For the text-containing cell, return its midpoint in [x, y] coordinate format. 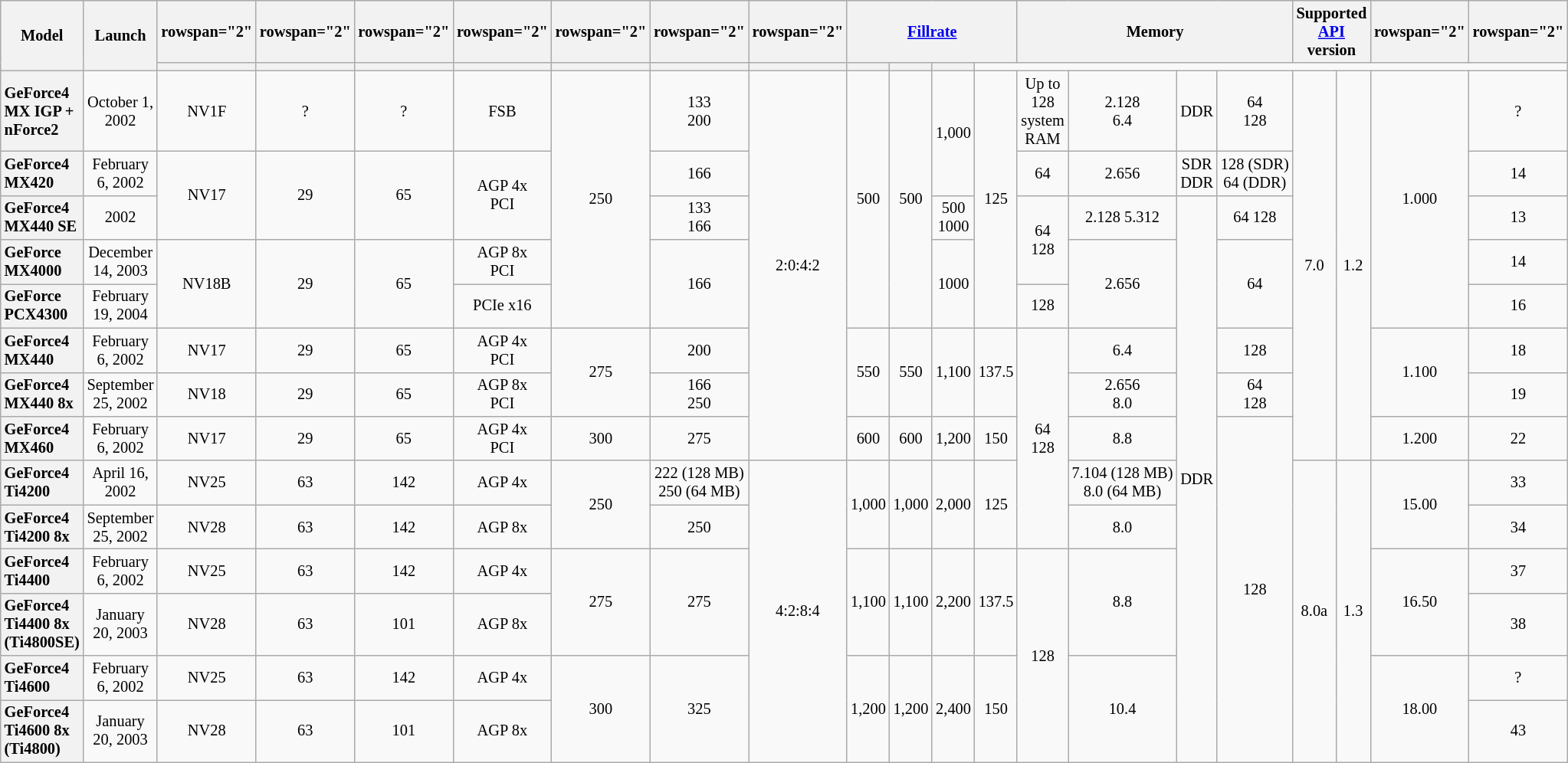
200 [699, 350]
1000 [953, 283]
Up to 128 system RAM [1042, 111]
1.000 [1419, 199]
December 14, 2003 [121, 262]
GeForce4 MX460 [42, 438]
SDRDDR [1197, 173]
5001000 [953, 218]
2.1286.4 [1123, 111]
19 [1519, 395]
GeForce4 MX440 [42, 350]
38 [1519, 624]
1.3 [1353, 611]
10.4 [1123, 709]
325 [699, 709]
GeForce4 MX IGP + nForce2 [42, 111]
16 [1519, 306]
18.00 [1419, 709]
Fillrate [932, 31]
GeForce4 Ti4200 8x [42, 527]
Memory [1154, 31]
1.100 [1419, 372]
15.00 [1419, 504]
166250 [699, 395]
133166 [699, 218]
GeForce MX4000 [42, 262]
128 (SDR)64 (DDR) [1255, 173]
Model [42, 35]
October 1, 2002 [121, 111]
GeForce4 Ti4600 [42, 678]
2.128 5.312 [1123, 218]
GeForce4 MX420 [42, 173]
64 128 [1255, 218]
NV1F [207, 111]
6.4 [1123, 350]
GeForce4 Ti4400 [42, 571]
2,200 [953, 602]
8.0a [1315, 611]
PCIe x16 [503, 306]
Launch [121, 35]
GeForce4 MX440 SE [42, 218]
NV18B [207, 283]
Supported API version [1332, 31]
13 [1519, 218]
GeForce4 Ti4600 8x (Ti4800) [42, 731]
NV18 [207, 395]
2002 [121, 218]
33 [1519, 483]
22 [1519, 438]
2:0:4:2 [799, 265]
GeForce4 Ti4200 [42, 483]
GeForce PCX4300 [42, 306]
2,400 [953, 709]
GeForce4 Ti4400 8x (Ti4800SE) [42, 624]
1.200 [1419, 438]
8.0 [1123, 527]
34 [1519, 527]
February 19, 2004 [121, 306]
16.50 [1419, 602]
43 [1519, 731]
18 [1519, 350]
7.104 (128 MB)8.0 (64 MB) [1123, 483]
37 [1519, 571]
4:2:8:4 [799, 611]
1.2 [1353, 265]
April 16, 2002 [121, 483]
GeForce4 MX440 8x [42, 395]
FSB [503, 111]
222 (128 MB)250 (64 MB) [699, 483]
2.6568.0 [1123, 395]
2,000 [953, 504]
133200 [699, 111]
7.0 [1315, 265]
